Return the (x, y) coordinate for the center point of the cell that contains the specified text.  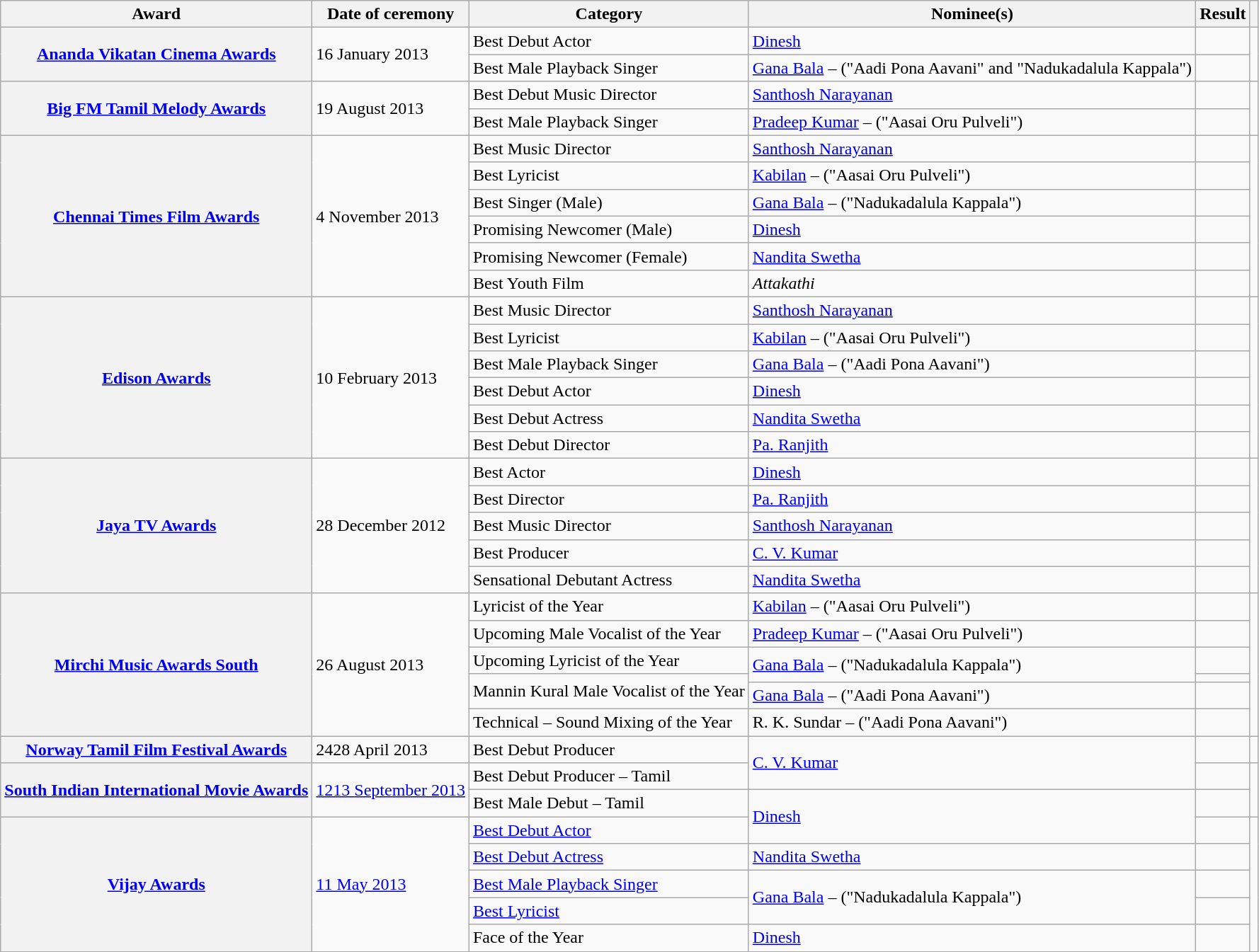
Best Debut Producer – Tamil (609, 776)
Chennai Times Film Awards (156, 216)
Sensational Debutant Actress (609, 580)
19 August 2013 (391, 108)
Category (609, 14)
Best Debut Producer (609, 750)
Mirchi Music Awards South (156, 664)
16 January 2013 (391, 55)
Gana Bala – ("Aadi Pona Aavani" and "Nadukadalula Kappala") (972, 68)
Big FM Tamil Melody Awards (156, 108)
Upcoming Lyricist of the Year (609, 660)
10 February 2013 (391, 377)
Best Youth Film (609, 283)
Ananda Vikatan Cinema Awards (156, 55)
4 November 2013 (391, 216)
Jaya TV Awards (156, 526)
Best Singer (Male) (609, 202)
1213 September 2013 (391, 790)
26 August 2013 (391, 664)
Edison Awards (156, 377)
Promising Newcomer (Male) (609, 229)
Face of the Year (609, 938)
Attakathi (972, 283)
Technical – Sound Mixing of the Year (609, 722)
Award (156, 14)
11 May 2013 (391, 884)
Nominee(s) (972, 14)
Lyricist of the Year (609, 607)
2428 April 2013 (391, 750)
R. K. Sundar – ("Aadi Pona Aavani") (972, 722)
South Indian International Movie Awards (156, 790)
Best Actor (609, 472)
28 December 2012 (391, 526)
Best Producer (609, 553)
Date of ceremony (391, 14)
Promising Newcomer (Female) (609, 256)
Best Debut Director (609, 445)
Mannin Kural Male Vocalist of the Year (609, 691)
Best Director (609, 499)
Best Debut Music Director (609, 95)
Norway Tamil Film Festival Awards (156, 750)
Result (1223, 14)
Upcoming Male Vocalist of the Year (609, 633)
Vijay Awards (156, 884)
Best Male Debut – Tamil (609, 803)
